Return the (x, y) coordinate for the center point of the cell that contains the specified text.  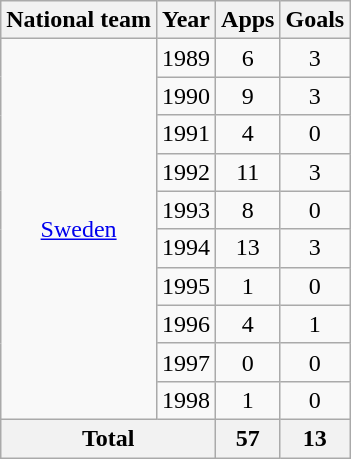
57 (248, 438)
11 (248, 172)
1998 (186, 400)
Total (108, 438)
9 (248, 96)
1989 (186, 58)
1995 (186, 286)
1990 (186, 96)
1996 (186, 324)
1993 (186, 210)
Sweden (79, 230)
6 (248, 58)
Year (186, 20)
8 (248, 210)
National team (79, 20)
1997 (186, 362)
1992 (186, 172)
1991 (186, 134)
1994 (186, 248)
Apps (248, 20)
Goals (315, 20)
